Output the (x, y) coordinate of the center of the cell containing the given text.  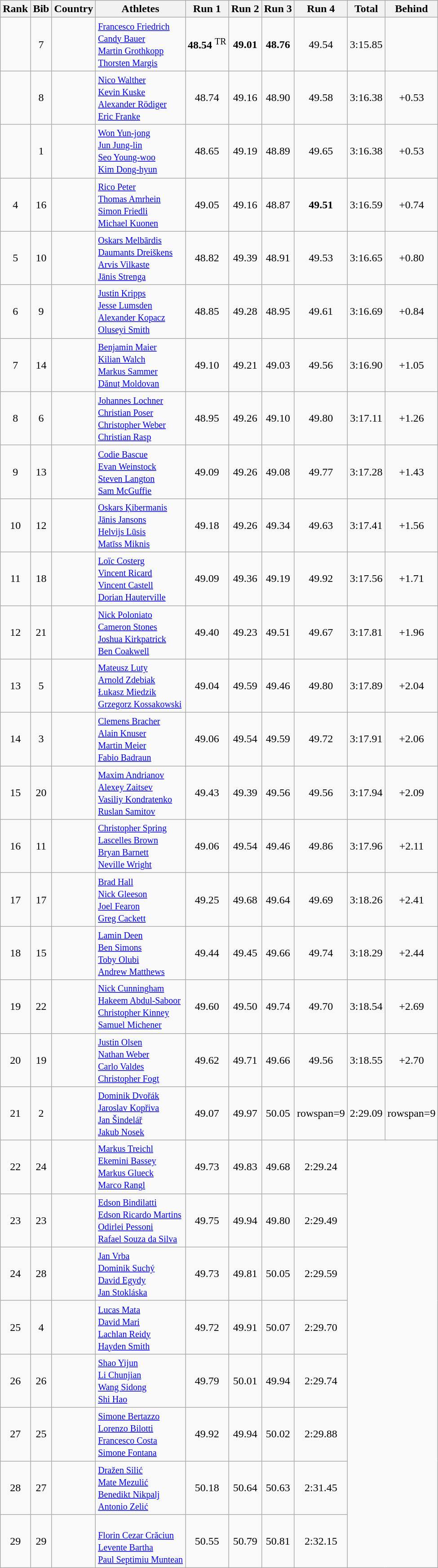
Run 1 (208, 9)
50.18 (208, 1488)
49.77 (321, 471)
50.81 (278, 1541)
49.21 (245, 365)
Jan VrbaDominik SuchýDavid EgydyJan Stokláska (141, 1273)
49.58 (321, 98)
Shao YijunLi ChunjianWang SidongShi Hao (141, 1380)
3:17.56 (366, 578)
48.76 (278, 44)
3:18.54 (366, 1007)
Oskars ĶibermanisJānis JansonsHelvijs LūsisMatīss Miknis (141, 525)
+2.06 (411, 739)
49.65 (321, 151)
+0.74 (411, 205)
3:18.55 (366, 1060)
Nico WaltherKevin KuskeAlexander RödigerEric Franke (141, 98)
Justin OlsenNathan WeberCarlo ValdesChristopher Fogt (141, 1060)
2:29.88 (321, 1434)
49.03 (278, 365)
49.50 (245, 1007)
48.65 (208, 151)
+0.84 (411, 312)
Behind (411, 9)
3:17.94 (366, 793)
Mateusz LutyArnold Zdebiak Łukasz MiedzikGrzegorz Kossakowski (141, 686)
+1.05 (411, 365)
Justin KrippsJesse LumsdenAlexander KopaczOluseyi Smith (141, 312)
49.61 (321, 312)
+2.69 (411, 1007)
Nick PoloniatoCameron StonesJoshua KirkpatrickBen Coakwell (141, 632)
48.74 (208, 98)
50.79 (245, 1541)
Lucas MataDavid MariLachlan ReidyHayden Smith (141, 1327)
+2.09 (411, 793)
49.28 (245, 312)
49.05 (208, 205)
50.63 (278, 1488)
2 (41, 1114)
Rico PeterThomas AmrheinSimon FriedliMichael Kuonen (141, 205)
3:17.41 (366, 525)
49.53 (321, 258)
50.07 (278, 1327)
2:29.09 (366, 1114)
Lamin DeenBen SimonsToby Olubi Andrew Matthews (141, 953)
Run 2 (245, 9)
+2.44 (411, 953)
Athletes (141, 9)
Bib (41, 9)
3:17.89 (366, 686)
2:29.70 (321, 1327)
3:18.26 (366, 900)
3:15.85 (366, 44)
Johannes LochnerChristian PoserChristopher WeberChristian Rasp (141, 418)
+1.43 (411, 471)
+1.96 (411, 632)
3:16.65 (366, 258)
Florin Cezar CrăciunLevente BarthaPaul Septimiu Muntean (141, 1541)
49.45 (245, 953)
Simone BertazzoLorenzo BilottiFrancesco CostaSimone Fontana (141, 1434)
49.75 (208, 1220)
50.55 (208, 1541)
49.81 (245, 1273)
49.91 (245, 1327)
Brad HallNick GleesonJoel FearonGreg Cackett (141, 900)
Loïc CostergVincent RicardVincent CastellDorian Hauterville (141, 578)
50.02 (278, 1434)
1 (41, 151)
Dominik DvořákJaroslav KopřivaJan ŠindelářJakub Nosek (141, 1114)
2:29.59 (321, 1273)
+2.70 (411, 1060)
Francesco FriedrichCandy BauerMartin GrothkoppThorsten Margis (141, 44)
49.23 (245, 632)
3 (41, 739)
3:16.90 (366, 365)
2:32.15 (321, 1541)
49.60 (208, 1007)
48.89 (278, 151)
Won Yun-jongJun Jung-linSeo Young-wooKim Dong-hyun (141, 151)
49.08 (278, 471)
3:17.81 (366, 632)
48.82 (208, 258)
2:29.49 (321, 1220)
2:31.45 (321, 1488)
+2.04 (411, 686)
3:17.91 (366, 739)
Dražen SilićMate MezulićBenedikt NikpaljAntonio Zelić (141, 1488)
50.64 (245, 1488)
49.43 (208, 793)
+1.26 (411, 418)
Rank (15, 9)
Nick CunninghamHakeem Abdul-SaboorChristopher KinneySamuel Michener (141, 1007)
49.18 (208, 525)
Clemens BracherAlain KnuserMartin MeierFabio Badraun (141, 739)
49.71 (245, 1060)
3:18.29 (366, 953)
Maxim AndrianovAlexey ZaitsevVasiliy KondratenkoRuslan Samitov (141, 793)
49.25 (208, 900)
Country (74, 9)
Christopher SpringLascelles BrownBryan BarnettNeville Wright (141, 846)
49.86 (321, 846)
+2.11 (411, 846)
49.34 (278, 525)
49.67 (321, 632)
3:17.11 (366, 418)
Codie BascueEvan WeinstockSteven LangtonSam McGuffie (141, 471)
+1.71 (411, 578)
Run 4 (321, 9)
48.85 (208, 312)
48.91 (278, 258)
Edson BindilattiEdson Ricardo MartinsOdirlei PessoniRafael Souza da Silva (141, 1220)
3:16.59 (366, 205)
50.01 (245, 1380)
Total (366, 9)
+0.80 (411, 258)
Oskars MelbārdisDaumants DreiškensArvis VilkasteJānis Strenga (141, 258)
49.07 (208, 1114)
Run 3 (278, 9)
49.36 (245, 578)
49.97 (245, 1114)
+2.41 (411, 900)
3:16.69 (366, 312)
+1.56 (411, 525)
48.54 TR (208, 44)
49.79 (208, 1380)
48.90 (278, 98)
Markus TreichlEkemini BasseyMarkus GlueckMarco Rangl (141, 1167)
49.01 (245, 44)
48.87 (278, 205)
Benjamin MaierKilian WalchMarkus SammerDănuț Moldovan (141, 365)
3:17.28 (366, 471)
49.04 (208, 686)
49.40 (208, 632)
49.44 (208, 953)
49.70 (321, 1007)
3:17.96 (366, 846)
49.63 (321, 525)
49.62 (208, 1060)
49.64 (278, 900)
2:29.74 (321, 1380)
2:29.24 (321, 1167)
49.69 (321, 900)
49.83 (245, 1167)
